Extract the (x, y) coordinate from the center of the cell holding the provided text.  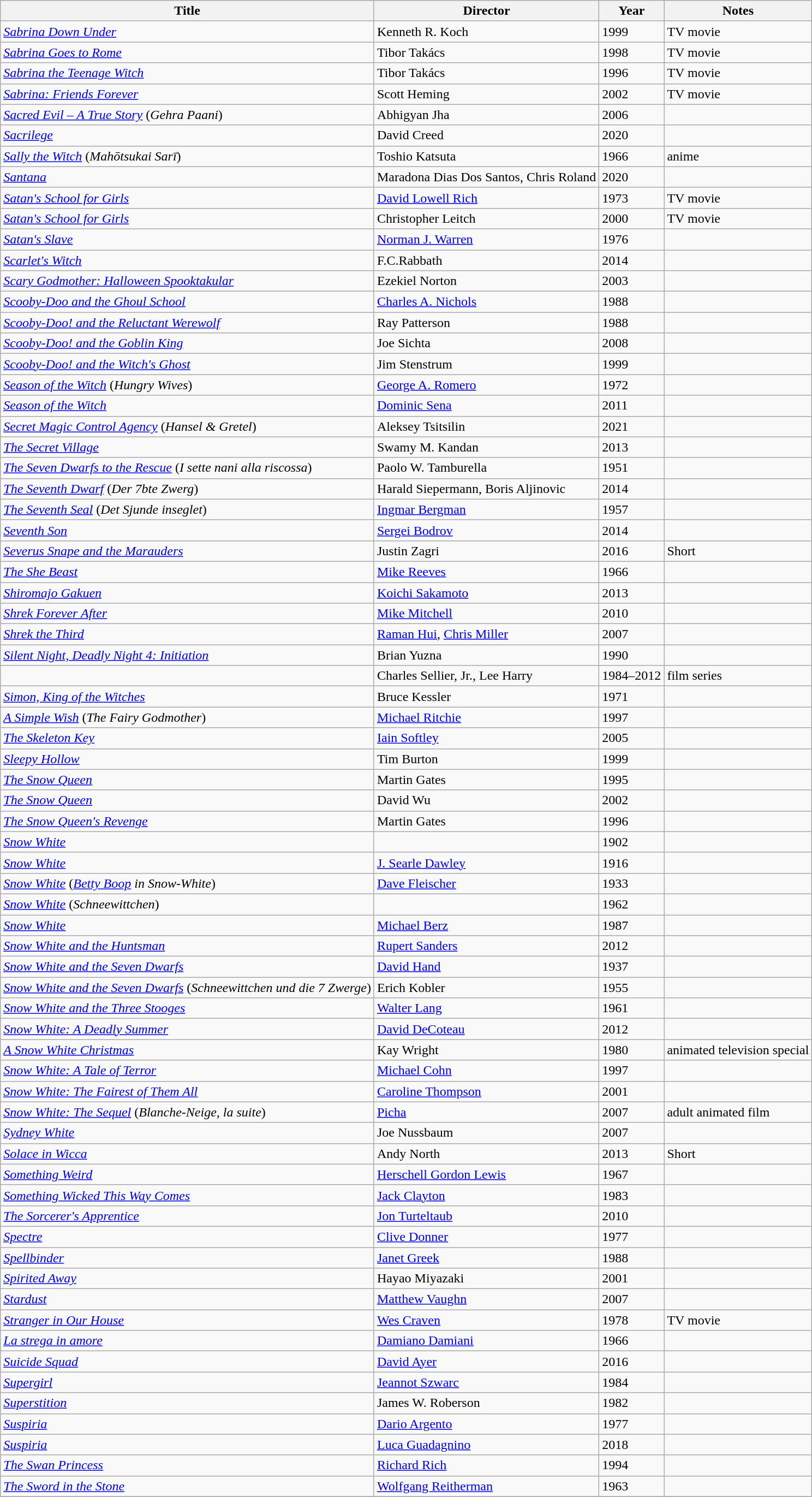
2000 (632, 218)
adult animated film (738, 1112)
1951 (632, 468)
1998 (632, 52)
The Seven Dwarfs to the Rescue (I sette nani alla riscossa) (188, 468)
Shrek the Third (188, 634)
Tim Burton (486, 759)
1961 (632, 1008)
Year (632, 11)
2021 (632, 426)
Michael Berz (486, 925)
1984 (632, 1382)
Charles Sellier, Jr., Lee Harry (486, 676)
1933 (632, 883)
Ray Patterson (486, 323)
Scooby-Doo! and the Witch's Ghost (188, 364)
Brian Yuzna (486, 655)
Snow White and the Three Stooges (188, 1008)
The Seventh Seal (Det Sjunde inseglet) (188, 509)
Solace in Wicca (188, 1154)
2018 (632, 1445)
2008 (632, 343)
Sabrina Goes to Rome (188, 52)
Kenneth R. Koch (486, 32)
Scooby-Doo! and the Reluctant Werewolf (188, 323)
Jim Stenstrum (486, 364)
Scooby-Doo! and the Goblin King (188, 343)
Sally the Witch (Mahōtsukai Sarī) (188, 156)
The She Beast (188, 572)
Andy North (486, 1154)
F.C.Rabbath (486, 260)
1902 (632, 842)
Michael Cohn (486, 1071)
1972 (632, 385)
La strega in amore (188, 1341)
1962 (632, 904)
Dave Fleischer (486, 883)
Paolo W. Tamburella (486, 468)
1987 (632, 925)
Norman J. Warren (486, 239)
Season of the Witch (Hungry Wives) (188, 385)
Sabrina the Teenage Witch (188, 73)
Snow White and the Seven Dwarfs (188, 967)
Koichi Sakamoto (486, 592)
Luca Guadagnino (486, 1445)
1916 (632, 863)
Caroline Thompson (486, 1091)
1955 (632, 988)
Sydney White (188, 1133)
Snow White: The Sequel (Blanche-Neige, la suite) (188, 1112)
Santana (188, 177)
1978 (632, 1320)
Spellbinder (188, 1257)
1994 (632, 1465)
Clive Donner (486, 1237)
1957 (632, 509)
The Swan Princess (188, 1465)
Abhigyan Jha (486, 115)
2003 (632, 281)
Rupert Sanders (486, 946)
Dominic Sena (486, 406)
1971 (632, 697)
Shrek Forever After (188, 614)
Bruce Kessler (486, 697)
Snow White and the Seven Dwarfs (Schneewittchen und die 7 Zwerge) (188, 988)
The Secret Village (188, 447)
Matthew Vaughn (486, 1299)
1995 (632, 780)
Damiano Damiani (486, 1341)
Scooby-Doo and the Ghoul School (188, 302)
Janet Greek (486, 1257)
Snow White and the Huntsman (188, 946)
Mike Mitchell (486, 614)
Raman Hui, Chris Miller (486, 634)
Swamy M. Kandan (486, 447)
The Sword in the Stone (188, 1486)
Stranger in Our House (188, 1320)
The Seventh Dwarf (Der 7bte Zwerg) (188, 489)
David Hand (486, 967)
Scott Heming (486, 94)
Walter Lang (486, 1008)
Something Weird (188, 1174)
Sergei Bodrov (486, 530)
1967 (632, 1174)
George A. Romero (486, 385)
Suicide Squad (188, 1362)
Sacred Evil – A True Story (Gehra Paani) (188, 115)
2011 (632, 406)
1982 (632, 1403)
Sacrilege (188, 135)
film series (738, 676)
Severus Snape and the Marauders (188, 551)
1973 (632, 198)
Wolfgang Reitherman (486, 1486)
Ingmar Bergman (486, 509)
Snow White (Schneewittchen) (188, 904)
Justin Zagri (486, 551)
A Snow White Christmas (188, 1050)
Jon Turteltaub (486, 1216)
Iain Softley (486, 738)
Michael Ritchie (486, 717)
David Wu (486, 800)
Wes Craven (486, 1320)
David Lowell Rich (486, 198)
Spirited Away (188, 1279)
1984–2012 (632, 676)
A Simple Wish (The Fairy Godmother) (188, 717)
Snow White: The Fairest of Them All (188, 1091)
Maradona Dias Dos Santos, Chris Roland (486, 177)
Sabrina: Friends Forever (188, 94)
Scary Godmother: Halloween Spooktakular (188, 281)
Director (486, 11)
Notes (738, 11)
Herschell Gordon Lewis (486, 1174)
Toshio Katsuta (486, 156)
Kay Wright (486, 1050)
Mike Reeves (486, 572)
Picha (486, 1112)
The Skeleton Key (188, 738)
1976 (632, 239)
1937 (632, 967)
1980 (632, 1050)
Snow White (Betty Boop in Snow-White) (188, 883)
Simon, King of the Witches (188, 697)
1963 (632, 1486)
1983 (632, 1195)
Spectre (188, 1237)
Sabrina Down Under (188, 32)
Erich Kobler (486, 988)
anime (738, 156)
1990 (632, 655)
Ezekiel Norton (486, 281)
Seventh Son (188, 530)
Jeannot Szwarc (486, 1382)
David Ayer (486, 1362)
Silent Night, Deadly Night 4: Initiation (188, 655)
Snow White: A Deadly Summer (188, 1029)
Something Wicked This Way Comes (188, 1195)
Secret Magic Control Agency (Hansel & Gretel) (188, 426)
The Snow Queen's Revenge (188, 821)
Hayao Miyazaki (486, 1279)
2006 (632, 115)
David Creed (486, 135)
David DeCoteau (486, 1029)
Jack Clayton (486, 1195)
Christopher Leitch (486, 218)
Superstition (188, 1403)
Supergirl (188, 1382)
Joe Nussbaum (486, 1133)
Harald Siepermann, Boris Aljinovic (486, 489)
J. Searle Dawley (486, 863)
Shiromajo Gakuen (188, 592)
James W. Roberson (486, 1403)
Joe Sichta (486, 343)
Scarlet's Witch (188, 260)
Aleksey Tsitsilin (486, 426)
Charles A. Nichols (486, 302)
Stardust (188, 1299)
Richard Rich (486, 1465)
Season of the Witch (188, 406)
Sleepy Hollow (188, 759)
Title (188, 11)
Snow White: A Tale of Terror (188, 1071)
animated television special (738, 1050)
Satan's Slave (188, 239)
2005 (632, 738)
The Sorcerer's Apprentice (188, 1216)
Dario Argento (486, 1424)
